Search for the cell housing the specified text and yield its [X, Y] center coordinate. 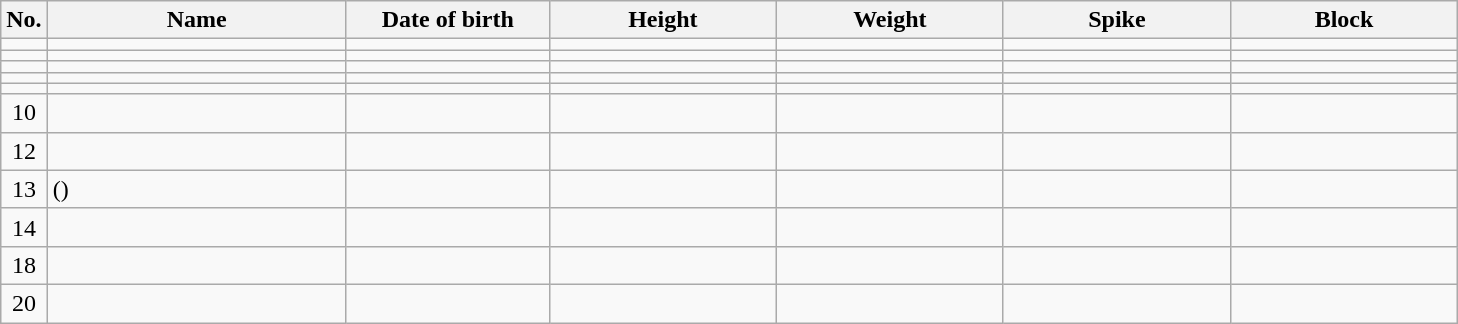
13 [24, 189]
Date of birth [448, 20]
Block [1344, 20]
Height [662, 20]
() [196, 189]
No. [24, 20]
Weight [890, 20]
10 [24, 113]
18 [24, 265]
14 [24, 227]
20 [24, 303]
Name [196, 20]
Spike [1116, 20]
12 [24, 151]
